Return [x, y] of the center of cell containing provided text 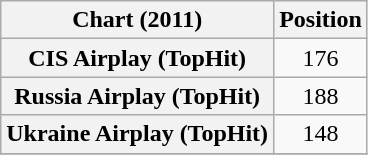
Russia Airplay (TopHit) [138, 96]
Chart (2011) [138, 20]
Position [321, 20]
148 [321, 134]
Ukraine Airplay (TopHit) [138, 134]
CIS Airplay (TopHit) [138, 58]
176 [321, 58]
188 [321, 96]
